Search for the cell housing the specified text and yield its (X, Y) center coordinate. 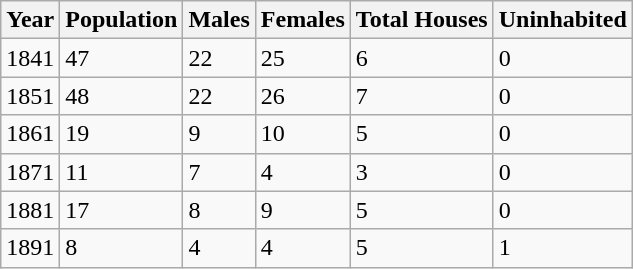
1861 (30, 134)
Males (219, 20)
Total Houses (422, 20)
Population (122, 20)
1851 (30, 96)
Year (30, 20)
6 (422, 58)
10 (302, 134)
3 (422, 172)
1871 (30, 172)
48 (122, 96)
1891 (30, 248)
11 (122, 172)
17 (122, 210)
Females (302, 20)
19 (122, 134)
26 (302, 96)
1841 (30, 58)
25 (302, 58)
47 (122, 58)
1 (562, 248)
1881 (30, 210)
Uninhabited (562, 20)
